Determine the (X, Y) coordinate at the center of the cell enclosing the given text.  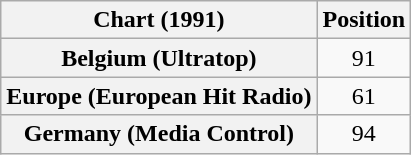
91 (364, 58)
Europe (European Hit Radio) (159, 96)
Position (364, 20)
Chart (1991) (159, 20)
Germany (Media Control) (159, 134)
61 (364, 96)
Belgium (Ultratop) (159, 58)
94 (364, 134)
